Scan for the cell matching the given text and deliver its (X, Y) coordinate at center. 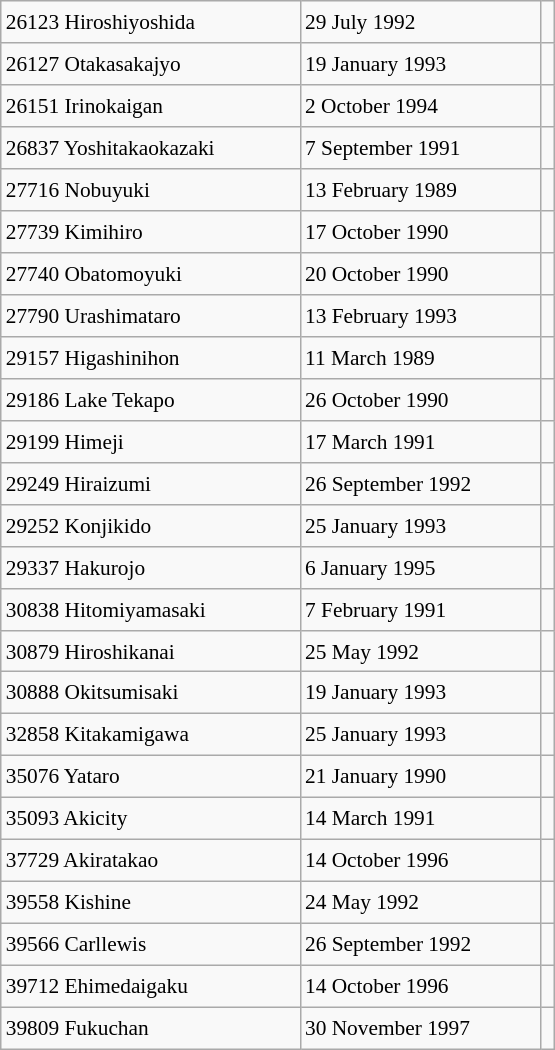
24 May 1992 (420, 903)
17 March 1991 (420, 441)
29199 Himeji (150, 441)
27716 Nobuyuki (150, 190)
17 October 1990 (420, 232)
39712 Ehimedaigaku (150, 986)
26151 Irinokaigan (150, 106)
26123 Hiroshiyoshida (150, 22)
13 February 1993 (420, 316)
37729 Akiratakao (150, 861)
29186 Lake Tekapo (150, 399)
30888 Okitsumisaki (150, 693)
14 March 1991 (420, 819)
27790 Urashimataro (150, 316)
7 September 1991 (420, 148)
25 May 1992 (420, 651)
20 October 1990 (420, 274)
29157 Higashinihon (150, 358)
29 July 1992 (420, 22)
39809 Fukuchan (150, 1028)
27740 Obatomoyuki (150, 274)
29249 Hiraizumi (150, 483)
30 November 1997 (420, 1028)
30838 Hitomiyamasaki (150, 609)
26837 Yoshitakaokazaki (150, 148)
26 October 1990 (420, 399)
7 February 1991 (420, 609)
35093 Akicity (150, 819)
6 January 1995 (420, 567)
39558 Kishine (150, 903)
32858 Kitakamigawa (150, 735)
26127 Otakasakajyo (150, 64)
11 March 1989 (420, 358)
29337 Hakurojo (150, 567)
21 January 1990 (420, 777)
13 February 1989 (420, 190)
27739 Kimihiro (150, 232)
39566 Carllewis (150, 945)
30879 Hiroshikanai (150, 651)
29252 Konjikido (150, 525)
2 October 1994 (420, 106)
35076 Yataro (150, 777)
